Locate the cell with the specified text and output its (X, Y) center coordinate. 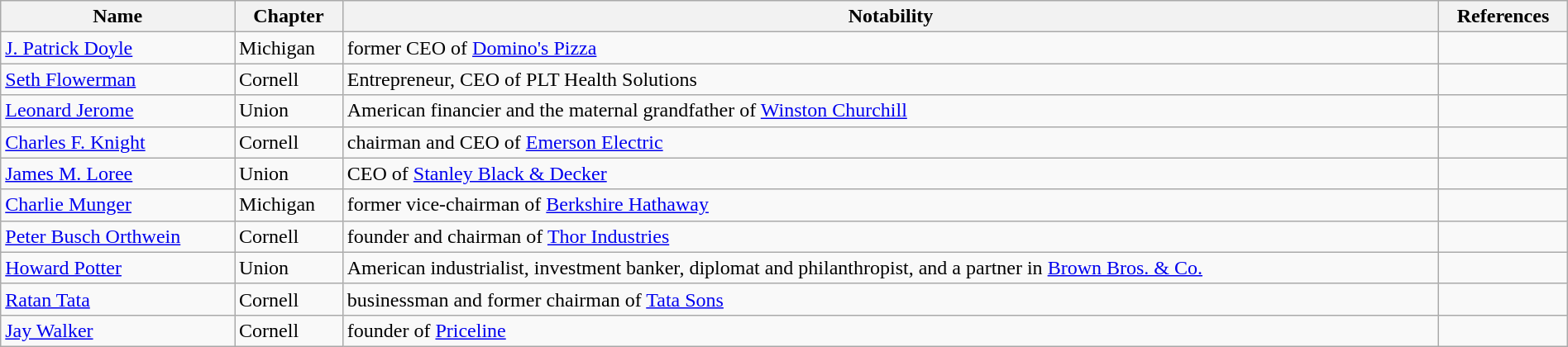
References (1503, 17)
founder and chairman of Thor Industries (891, 236)
Peter Busch Orthwein (117, 236)
chairman and CEO of Emerson Electric (891, 142)
American industrialist, investment banker, diplomat and philanthropist, and a partner in Brown Bros. & Co. (891, 268)
Entrepreneur, CEO of PLT Health Solutions (891, 79)
Jay Walker (117, 330)
J. Patrick Doyle (117, 48)
former vice-chairman of Berkshire Hathaway (891, 205)
CEO of Stanley Black & Decker (891, 173)
Howard Potter (117, 268)
founder of Priceline (891, 330)
Charles F. Knight (117, 142)
Leonard Jerome (117, 111)
Notability (891, 17)
American financier and the maternal grandfather of Winston Churchill (891, 111)
Seth Flowerman (117, 79)
businessman and former chairman of Tata Sons (891, 299)
James M. Loree (117, 173)
Name (117, 17)
Chapter (289, 17)
Charlie Munger (117, 205)
Ratan Tata (117, 299)
former CEO of Domino's Pizza (891, 48)
